Extract the (X, Y) coordinate from the center of the cell holding the provided text.  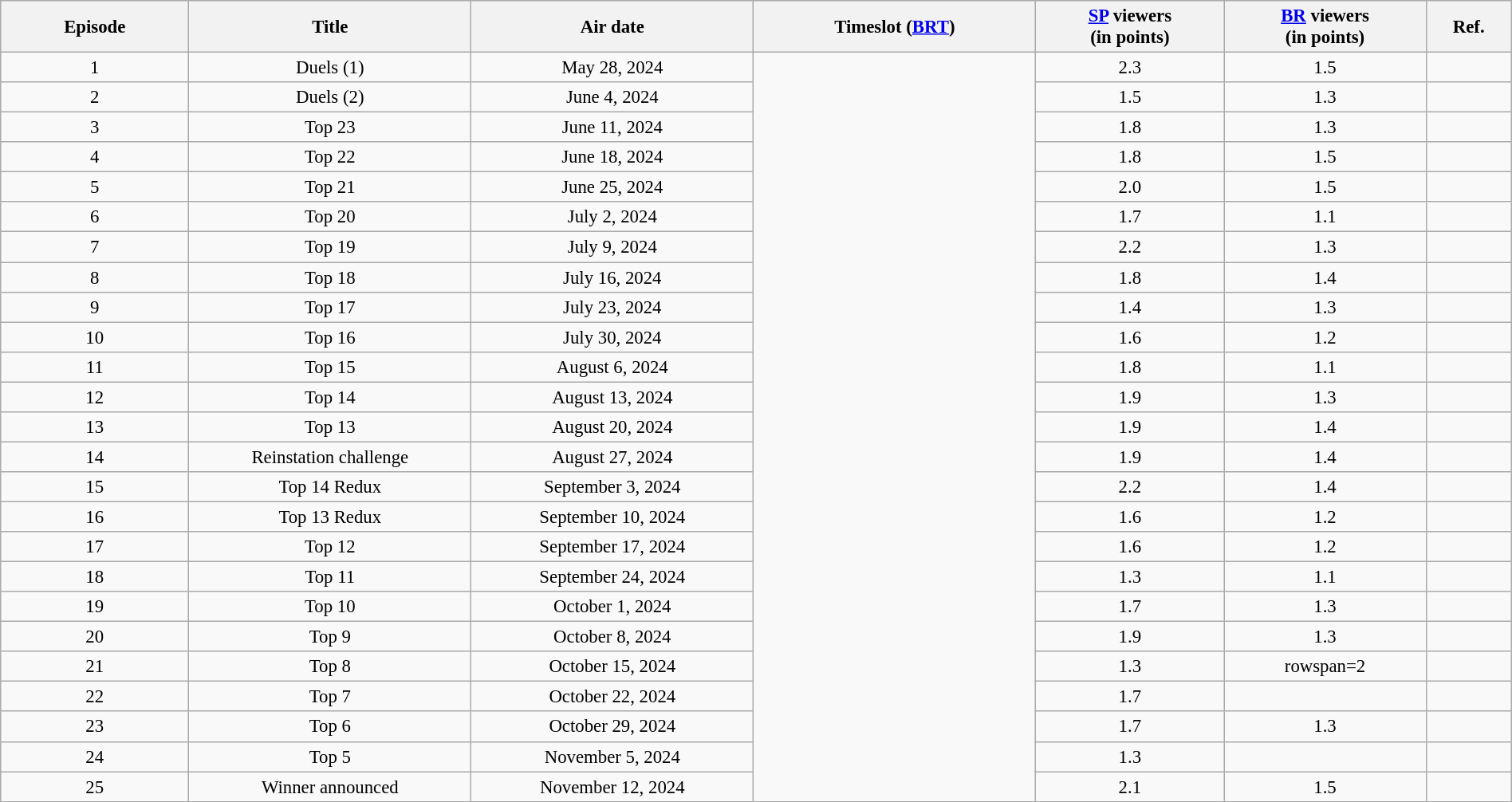
2.3 (1130, 68)
November 5, 2024 (612, 757)
September 24, 2024 (612, 577)
Top 17 (330, 307)
October 29, 2024 (612, 727)
24 (95, 757)
Title (330, 27)
Top 8 (330, 666)
September 10, 2024 (612, 517)
SP viewers(in points) (1130, 27)
Top 19 (330, 247)
Top 12 (330, 547)
September 3, 2024 (612, 487)
3 (95, 128)
16 (95, 517)
August 20, 2024 (612, 427)
21 (95, 666)
Top 5 (330, 757)
Duels (2) (330, 97)
Top 6 (330, 727)
July 30, 2024 (612, 337)
August 13, 2024 (612, 397)
Top 13 Redux (330, 517)
2.1 (1130, 787)
11 (95, 367)
19 (95, 607)
Top 21 (330, 187)
Top 23 (330, 128)
Winner announced (330, 787)
15 (95, 487)
1 (95, 68)
4 (95, 157)
October 8, 2024 (612, 637)
October 1, 2024 (612, 607)
7 (95, 247)
Top 20 (330, 218)
Top 11 (330, 577)
20 (95, 637)
Reinstation challenge (330, 457)
Top 7 (330, 697)
2 (95, 97)
November 12, 2024 (612, 787)
June 11, 2024 (612, 128)
BR viewers(in points) (1325, 27)
Top 14 Redux (330, 487)
5 (95, 187)
12 (95, 397)
Top 18 (330, 277)
13 (95, 427)
8 (95, 277)
Top 10 (330, 607)
Top 22 (330, 157)
October 15, 2024 (612, 666)
August 6, 2024 (612, 367)
July 2, 2024 (612, 218)
22 (95, 697)
Timeslot (BRT) (895, 27)
Air date (612, 27)
October 22, 2024 (612, 697)
Ref. (1469, 27)
July 16, 2024 (612, 277)
14 (95, 457)
July 23, 2024 (612, 307)
June 25, 2024 (612, 187)
9 (95, 307)
Top 13 (330, 427)
17 (95, 547)
2.0 (1130, 187)
August 27, 2024 (612, 457)
September 17, 2024 (612, 547)
Top 9 (330, 637)
Episode (95, 27)
May 28, 2024 (612, 68)
June 18, 2024 (612, 157)
July 9, 2024 (612, 247)
10 (95, 337)
6 (95, 218)
Top 16 (330, 337)
25 (95, 787)
Duels (1) (330, 68)
Top 14 (330, 397)
Top 15 (330, 367)
June 4, 2024 (612, 97)
rowspan=2 (1325, 666)
18 (95, 577)
23 (95, 727)
